Find where the given text appears and provide that cell's center as (x, y) coordinate. 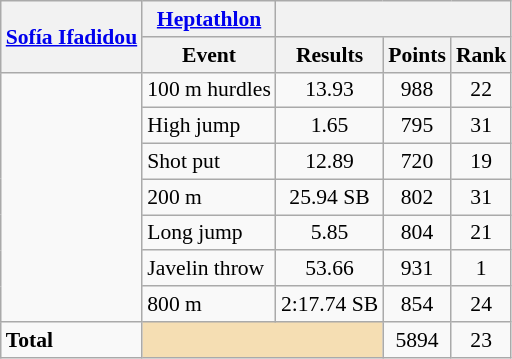
High jump (209, 126)
5894 (417, 340)
Results (330, 55)
53.66 (330, 269)
Total (72, 340)
Rank (482, 55)
988 (417, 90)
21 (482, 233)
100 m hurdles (209, 90)
Long jump (209, 233)
802 (417, 197)
23 (482, 340)
1.65 (330, 126)
25.94 SB (330, 197)
795 (417, 126)
22 (482, 90)
Shot put (209, 162)
931 (417, 269)
24 (482, 304)
Javelin throw (209, 269)
200 m (209, 197)
Sofía Ifadidou (72, 36)
13.93 (330, 90)
12.89 (330, 162)
804 (417, 233)
720 (417, 162)
800 m (209, 304)
1 (482, 269)
Event (209, 55)
5.85 (330, 233)
854 (417, 304)
19 (482, 162)
Heptathlon (209, 19)
Points (417, 55)
2:17.74 SB (330, 304)
